Locate the cell with the specified text and output its [x, y] center coordinate. 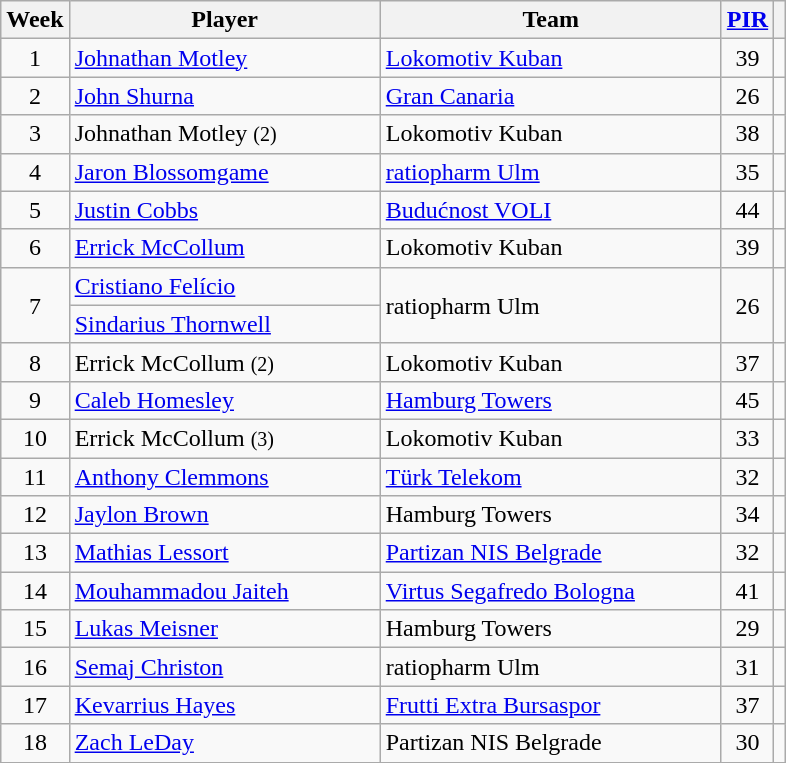
12 [35, 515]
17 [35, 705]
18 [35, 743]
Kevarrius Hayes [224, 705]
Budućnost VOLI [550, 210]
Errick McCollum (3) [224, 438]
Johnathan Motley [224, 58]
6 [35, 248]
Week [35, 20]
35 [747, 172]
8 [35, 362]
Frutti Extra Bursaspor [550, 705]
2 [35, 96]
29 [747, 629]
Player [224, 20]
Mouhammadou Jaiteh [224, 591]
1 [35, 58]
PIR [747, 20]
Errick McCollum (2) [224, 362]
Virtus Segafredo Bologna [550, 591]
Mathias Lessort [224, 553]
Cristiano Felício [224, 286]
Zach LeDay [224, 743]
34 [747, 515]
Gran Canaria [550, 96]
3 [35, 134]
44 [747, 210]
9 [35, 400]
Team [550, 20]
Errick McCollum [224, 248]
10 [35, 438]
7 [35, 305]
4 [35, 172]
33 [747, 438]
16 [35, 667]
Lukas Meisner [224, 629]
5 [35, 210]
Türk Telekom [550, 477]
John Shurna [224, 96]
41 [747, 591]
Justin Cobbs [224, 210]
11 [35, 477]
30 [747, 743]
Jaylon Brown [224, 515]
Jaron Blossomgame [224, 172]
Anthony Clemmons [224, 477]
Sindarius Thornwell [224, 324]
Caleb Homesley [224, 400]
14 [35, 591]
45 [747, 400]
13 [35, 553]
31 [747, 667]
Johnathan Motley (2) [224, 134]
38 [747, 134]
Semaj Christon [224, 667]
15 [35, 629]
